Locate the cell with the specified text and output its [X, Y] center coordinate. 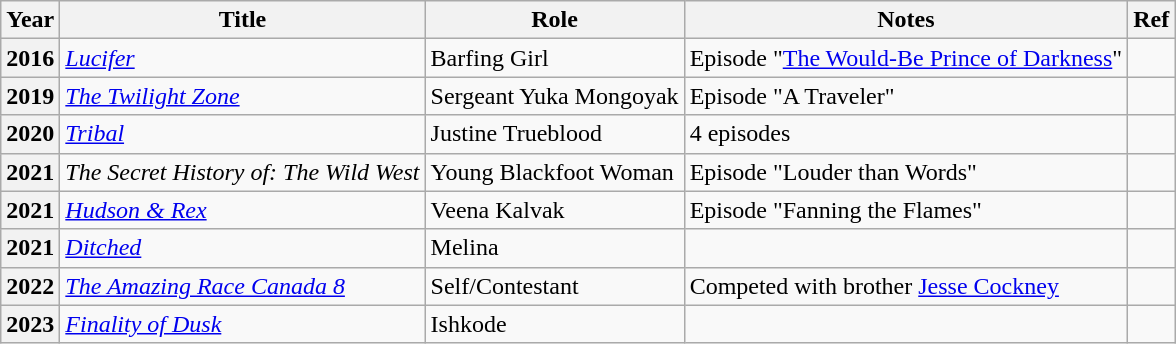
2019 [30, 96]
Ditched [242, 248]
Melina [554, 248]
2016 [30, 58]
The Twilight Zone [242, 96]
Competed with brother Jesse Cockney [906, 286]
Finality of Dusk [242, 324]
Young Blackfoot Woman [554, 172]
Episode "Fanning the Flames" [906, 210]
Episode "Louder than Words" [906, 172]
Episode "A Traveler" [906, 96]
2020 [30, 134]
Lucifer [242, 58]
Ishkode [554, 324]
Justine Trueblood [554, 134]
Ref [1152, 20]
Year [30, 20]
Episode "The Would-Be Prince of Darkness" [906, 58]
Veena Kalvak [554, 210]
Tribal [242, 134]
The Secret History of: The Wild West [242, 172]
2022 [30, 286]
2023 [30, 324]
4 episodes [906, 134]
Role [554, 20]
Barfing Girl [554, 58]
Notes [906, 20]
The Amazing Race Canada 8 [242, 286]
Self/Contestant [554, 286]
Hudson & Rex [242, 210]
Sergeant Yuka Mongoyak [554, 96]
Title [242, 20]
